Locate the cell with the specified text and output its [X, Y] center coordinate. 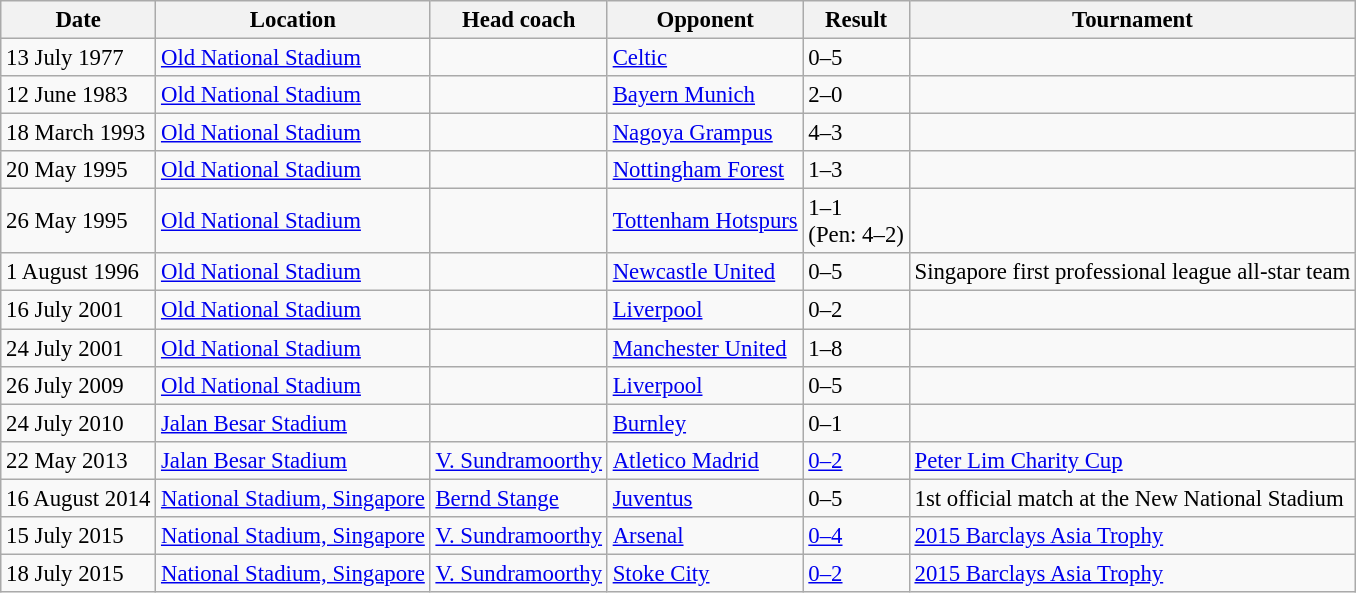
Bayern Munich [705, 95]
Result [856, 20]
Bernd Stange [518, 498]
Stoke City [705, 573]
20 May 1995 [78, 170]
0–4 [856, 536]
18 March 1993 [78, 133]
Head coach [518, 20]
Tottenham Hotspurs [705, 222]
Manchester United [705, 348]
Celtic [705, 58]
Juventus [705, 498]
1st official match at the New National Stadium [1132, 498]
18 July 2015 [78, 573]
Date [78, 20]
Opponent [705, 20]
22 May 2013 [78, 460]
Peter Lim Charity Cup [1132, 460]
26 July 2009 [78, 385]
Tournament [1132, 20]
24 July 2001 [78, 348]
Location [293, 20]
1–3 [856, 170]
16 July 2001 [78, 310]
12 June 1983 [78, 95]
1–8 [856, 348]
Nottingham Forest [705, 170]
Atletico Madrid [705, 460]
Newcastle United [705, 273]
Nagoya Grampus [705, 133]
15 July 2015 [78, 536]
Arsenal [705, 536]
16 August 2014 [78, 498]
24 July 2010 [78, 423]
1 August 1996 [78, 273]
4–3 [856, 133]
Burnley [705, 423]
1–1(Pen: 4–2) [856, 222]
26 May 1995 [78, 222]
0–1 [856, 423]
13 July 1977 [78, 58]
Singapore first professional league all-star team [1132, 273]
2–0 [856, 95]
